Extract the [X, Y] coordinate from the center of the cell holding the provided text.  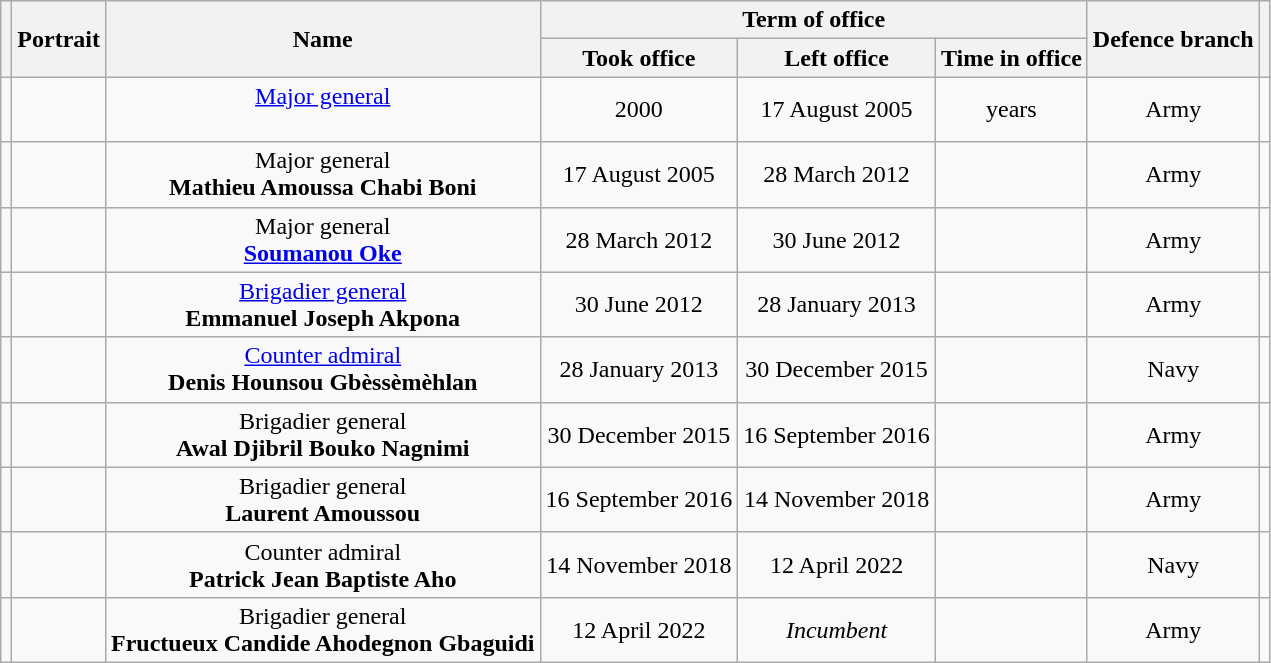
Portrait [59, 39]
Incumbent [837, 630]
Term of office [814, 20]
Major general [322, 110]
Brigadier general Laurent Amoussou [322, 500]
Major generalSoumanou Oke [322, 240]
Counter admiralPatrick Jean Baptiste Aho [322, 564]
Brigadier general Awal Djibril Bouko Nagnimi [322, 434]
Left office [837, 58]
Name [322, 39]
2000 [639, 110]
years [1011, 110]
Brigadier generalEmmanuel Joseph Akpona [322, 304]
Counter admiralDenis Hounsou Gbèssèmèhlan [322, 370]
Took office [639, 58]
Time in office [1011, 58]
Major generalMathieu Amoussa Chabi Boni [322, 174]
Brigadier generalFructueux Candide Ahodegnon Gbaguidi [322, 630]
Defence branch [1173, 39]
